Search for the cell housing the specified text and yield its [x, y] center coordinate. 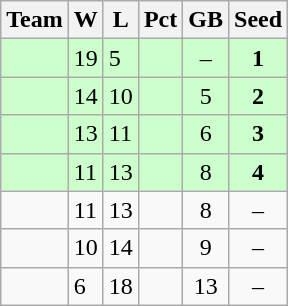
GB [206, 20]
L [120, 20]
Team [35, 20]
18 [120, 286]
19 [86, 58]
2 [258, 96]
9 [206, 248]
1 [258, 58]
Seed [258, 20]
4 [258, 172]
W [86, 20]
Pct [160, 20]
3 [258, 134]
